Output the (X, Y) coordinate of the center of the cell containing the given text.  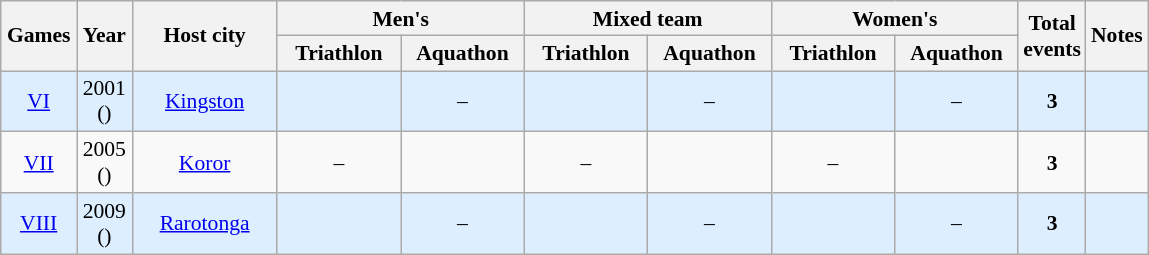
Rarotonga (204, 224)
Women's (894, 18)
Host city (204, 36)
Mixed team (648, 18)
Men's (400, 18)
Games (39, 36)
Totalevents (1052, 36)
Koror (204, 162)
2009() (104, 224)
VII (39, 162)
VI (39, 102)
Kingston (204, 102)
Notes (1117, 36)
VIII (39, 224)
Year (104, 36)
2001() (104, 102)
2005() (104, 162)
